Return [X, Y] of the center of cell containing provided text 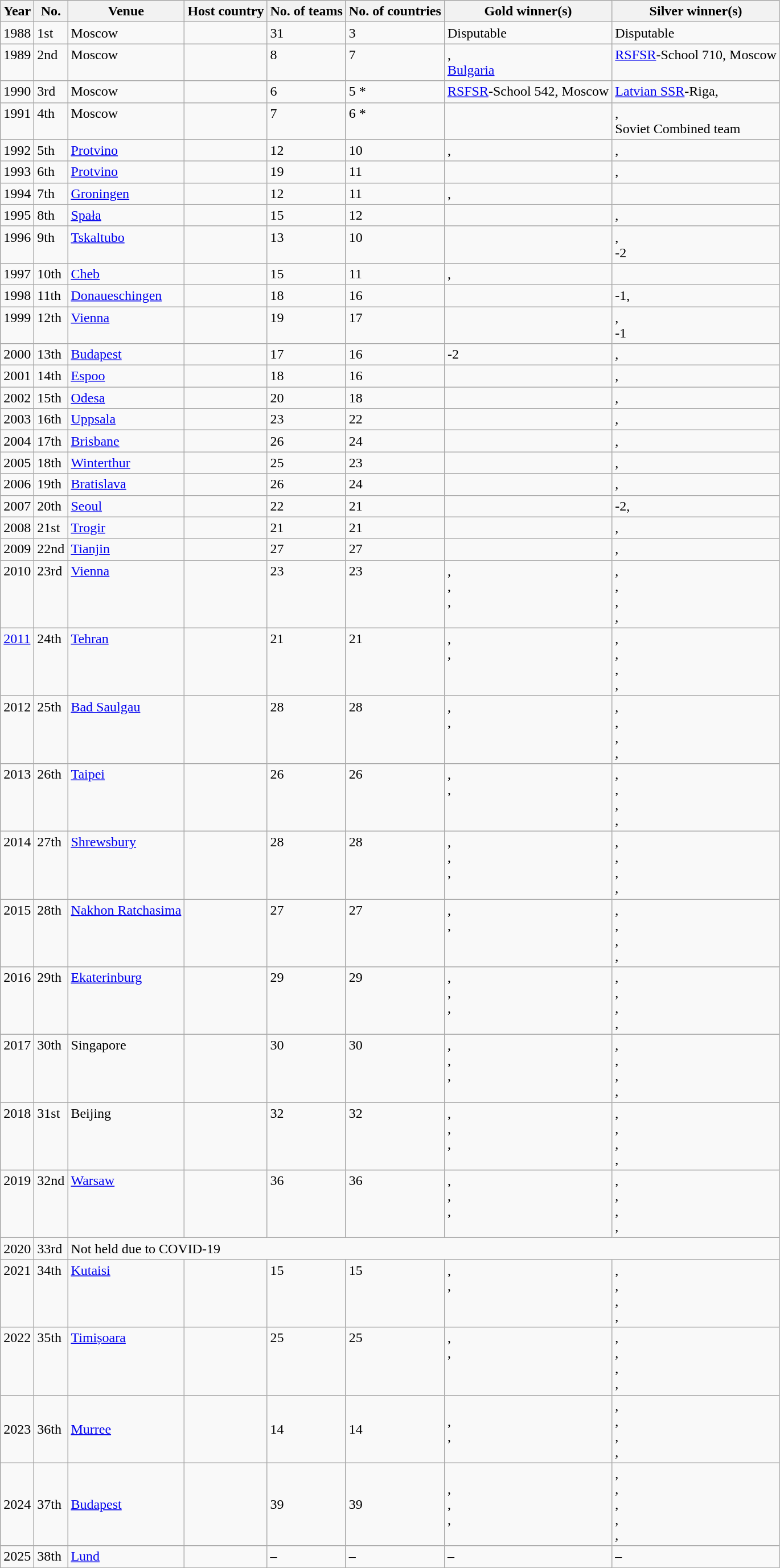
1989 [17, 63]
31st [51, 1136]
Odesa [126, 398]
2002 [17, 398]
2000 [17, 355]
35th [51, 1361]
5 * [395, 92]
Singapore [126, 1069]
2010 [17, 594]
RSFSR-School 542, Moscow [528, 92]
3 [395, 33]
No. of teams [306, 11]
18th [51, 463]
, Bulgaria [528, 63]
2nd [51, 63]
20th [51, 506]
Host country [225, 11]
Silver winner(s) [696, 11]
20 [306, 398]
Warsaw [126, 1204]
6th [51, 172]
34th [51, 1293]
2023 [17, 1429]
2009 [17, 549]
8th [51, 215]
2017 [17, 1069]
-2, [696, 506]
10th [51, 274]
13th [51, 355]
2003 [17, 419]
2014 [17, 865]
25th [51, 730]
3rd [51, 92]
Brisbane [126, 441]
1991 [17, 121]
2012 [17, 730]
27th [51, 865]
, Soviet Combined team [696, 121]
2018 [17, 1136]
Groningen [126, 194]
,-1 [696, 324]
1998 [17, 295]
2021 [17, 1293]
, , ,,, [696, 1504]
1997 [17, 274]
2020 [17, 1249]
6 [306, 92]
1993 [17, 172]
Taipei [126, 797]
33rd [51, 1249]
Uppsala [126, 419]
2001 [17, 376]
Year [17, 11]
1996 [17, 245]
1988 [17, 33]
Tskaltubo [126, 245]
Seoul [126, 506]
36th [51, 1429]
1995 [17, 215]
Ekaterinburg [126, 1001]
22nd [51, 549]
32nd [51, 1204]
28th [51, 933]
Timișoara [126, 1361]
-1, [696, 295]
24th [51, 661]
Spała [126, 215]
No. of countries [395, 11]
1992 [17, 150]
1994 [17, 194]
Shrewsbury [126, 865]
Donaueschingen [126, 295]
Venue [126, 11]
11th [51, 295]
2005 [17, 463]
2007 [17, 506]
Murree [126, 1429]
31 [306, 33]
-2 [528, 355]
Gold winner(s) [528, 11]
2011 [17, 661]
4th [51, 121]
Trogir [126, 528]
19th [51, 484]
Winterthur [126, 463]
14th [51, 376]
2019 [17, 1204]
Tianjin [126, 549]
RSFSR-School 710, Moscow [696, 63]
,-2 [696, 245]
No. [51, 11]
1st [51, 33]
16th [51, 419]
Bratislava [126, 484]
2024 [17, 1504]
2008 [17, 528]
13 [306, 245]
Tehran [126, 661]
2022 [17, 1361]
Latvian SSR-Riga, [696, 92]
7th [51, 194]
15th [51, 398]
Espoo [126, 376]
2006 [17, 484]
, , [528, 1429]
38th [51, 1557]
29th [51, 1001]
23rd [51, 594]
21st [51, 528]
Beijing [126, 1136]
2004 [17, 441]
5th [51, 150]
1990 [17, 92]
37th [51, 1504]
Bad Saulgau [126, 730]
Kutaisi [126, 1293]
2013 [17, 797]
1999 [17, 324]
26th [51, 797]
9th [51, 245]
30th [51, 1069]
Nakhon Ratchasima [126, 933]
8 [306, 63]
Cheb [126, 274]
17th [51, 441]
6 * [395, 121]
12th [51, 324]
2015 [17, 933]
Not held due to COVID-19 [424, 1249]
2025 [17, 1557]
Lund [126, 1557]
2016 [17, 1001]
